Return (X, Y) of the center of cell containing provided text 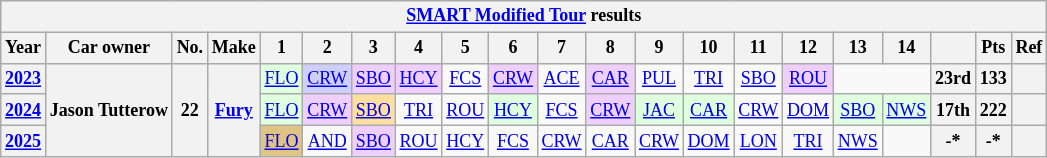
5 (466, 48)
JAC (660, 110)
2023 (24, 78)
10 (708, 48)
Car owner (108, 48)
Year (24, 48)
3 (373, 48)
22 (190, 110)
2 (328, 48)
6 (514, 48)
Jason Tutterow (108, 110)
8 (610, 48)
Fury (234, 110)
13 (858, 48)
4 (418, 48)
133 (993, 78)
LON (758, 140)
222 (993, 110)
ACE (562, 78)
11 (758, 48)
AND (328, 140)
9 (660, 48)
1 (282, 48)
No. (190, 48)
SMART Modified Tour results (524, 16)
7 (562, 48)
12 (808, 48)
2024 (24, 110)
23rd (954, 78)
PUL (660, 78)
14 (906, 48)
Ref (1029, 48)
17th (954, 110)
Pts (993, 48)
Make (234, 48)
2025 (24, 140)
